Extract the [X, Y] coordinate from the center of the cell holding the provided text.  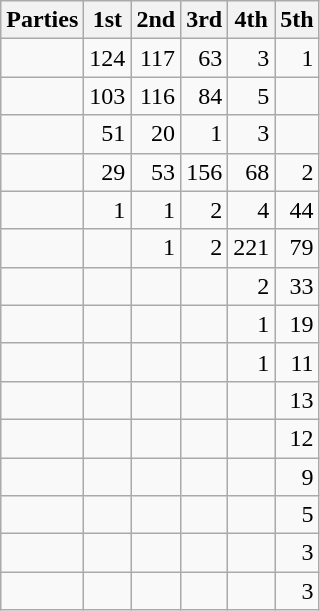
19 [297, 324]
29 [108, 172]
3rd [204, 20]
68 [252, 172]
63 [204, 58]
11 [297, 362]
116 [156, 96]
4 [252, 210]
221 [252, 248]
124 [108, 58]
117 [156, 58]
156 [204, 172]
51 [108, 134]
12 [297, 438]
33 [297, 286]
1st [108, 20]
44 [297, 210]
53 [156, 172]
2nd [156, 20]
9 [297, 477]
13 [297, 400]
103 [108, 96]
Parties [42, 20]
4th [252, 20]
84 [204, 96]
79 [297, 248]
5th [297, 20]
20 [156, 134]
